Determine the [x, y] coordinate at the center of the cell enclosing the given text.  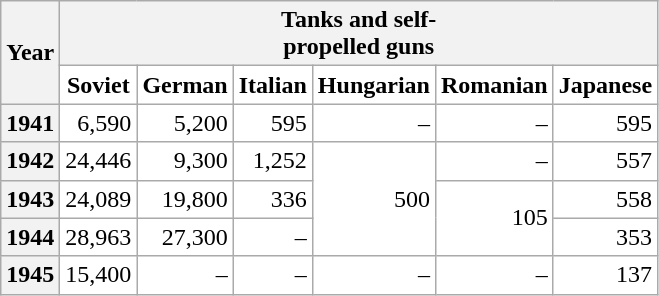
Year [30, 52]
1945 [30, 275]
5,200 [185, 123]
Romanian [494, 85]
Italian [272, 85]
27,300 [185, 237]
137 [605, 275]
Japanese [605, 85]
353 [605, 237]
1,252 [272, 161]
1941 [30, 123]
15,400 [98, 275]
19,800 [185, 199]
Soviet [98, 85]
24,446 [98, 161]
336 [272, 199]
557 [605, 161]
6,590 [98, 123]
24,089 [98, 199]
105 [494, 218]
28,963 [98, 237]
1942 [30, 161]
9,300 [185, 161]
1944 [30, 237]
Tanks and self-propelled guns [359, 34]
German [185, 85]
Hungarian [374, 85]
1943 [30, 199]
500 [374, 199]
558 [605, 199]
